Find where the given text appears and provide that cell's center as [X, Y] coordinate. 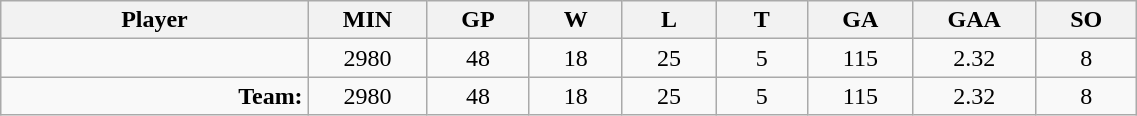
L [668, 20]
W [576, 20]
GA [860, 20]
MIN [368, 20]
GP [478, 20]
Team: [154, 96]
T [762, 20]
Player [154, 20]
GAA [974, 20]
SO [1086, 20]
